Scan for the cell matching the given text and deliver its [x, y] coordinate at center. 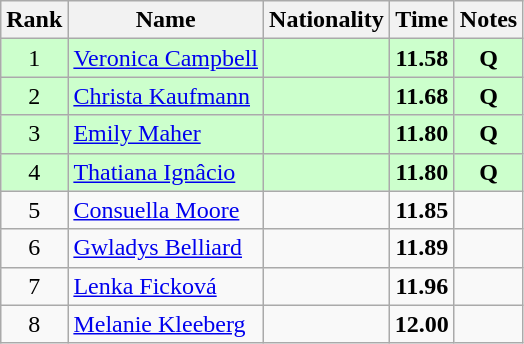
7 [34, 286]
Gwladys Belliard [166, 248]
11.68 [422, 96]
Consuella Moore [166, 210]
Thatiana Ignâcio [166, 172]
Lenka Ficková [166, 286]
11.89 [422, 248]
Nationality [327, 20]
11.96 [422, 286]
Time [422, 20]
6 [34, 248]
2 [34, 96]
5 [34, 210]
Christa Kaufmann [166, 96]
3 [34, 134]
4 [34, 172]
8 [34, 324]
Name [166, 20]
Veronica Campbell [166, 58]
Notes [488, 20]
Melanie Kleeberg [166, 324]
Rank [34, 20]
Emily Maher [166, 134]
12.00 [422, 324]
11.85 [422, 210]
11.58 [422, 58]
1 [34, 58]
